Return (x, y) of the center of cell containing provided text 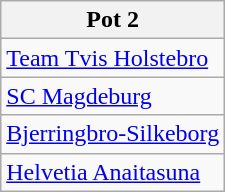
Helvetia Anaitasuna (113, 172)
Team Tvis Holstebro (113, 58)
Bjerringbro-Silkeborg (113, 134)
Pot 2 (113, 20)
SC Magdeburg (113, 96)
